Determine the [x, y] coordinate at the center of the cell enclosing the given text.  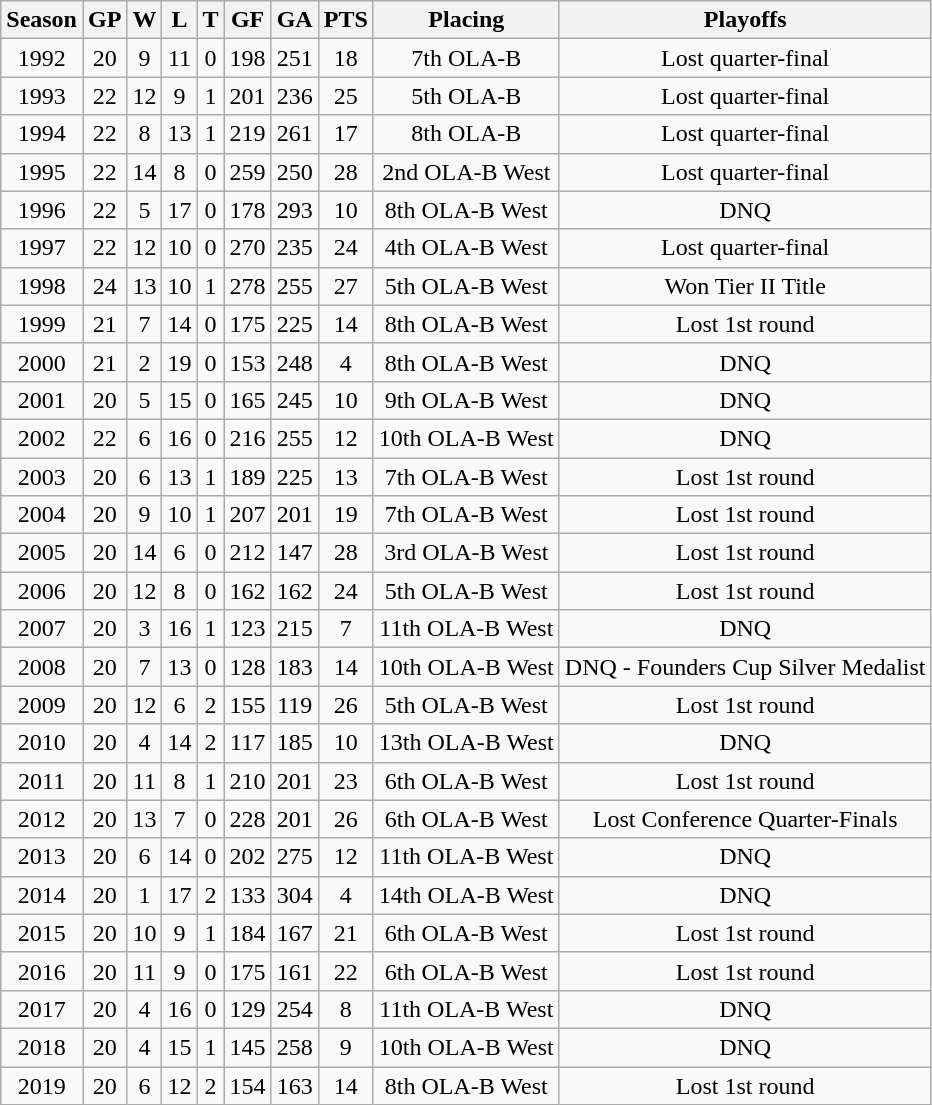
8th OLA-B [466, 134]
2009 [42, 705]
GA [294, 20]
261 [294, 134]
2017 [42, 1009]
T [210, 20]
1997 [42, 248]
155 [248, 705]
14th OLA-B West [466, 895]
W [144, 20]
250 [294, 172]
219 [248, 134]
1996 [42, 210]
198 [248, 58]
2011 [42, 781]
128 [248, 667]
1993 [42, 96]
L [180, 20]
183 [294, 667]
235 [294, 248]
GF [248, 20]
236 [294, 96]
184 [248, 933]
2006 [42, 591]
3rd OLA-B West [466, 553]
275 [294, 857]
293 [294, 210]
161 [294, 971]
147 [294, 553]
145 [248, 1047]
2003 [42, 477]
189 [248, 477]
Won Tier II Title [745, 286]
5th OLA-B [466, 96]
117 [248, 743]
2nd OLA-B West [466, 172]
4th OLA-B West [466, 248]
304 [294, 895]
2014 [42, 895]
2001 [42, 400]
13th OLA-B West [466, 743]
3 [144, 629]
1998 [42, 286]
278 [248, 286]
2007 [42, 629]
258 [294, 1047]
1994 [42, 134]
216 [248, 438]
163 [294, 1085]
27 [346, 286]
2010 [42, 743]
Season [42, 20]
251 [294, 58]
2016 [42, 971]
254 [294, 1009]
245 [294, 400]
270 [248, 248]
210 [248, 781]
185 [294, 743]
2019 [42, 1085]
1999 [42, 324]
207 [248, 515]
2015 [42, 933]
259 [248, 172]
165 [248, 400]
1992 [42, 58]
129 [248, 1009]
2004 [42, 515]
7th OLA-B [466, 58]
GP [104, 20]
Placing [466, 20]
153 [248, 362]
1995 [42, 172]
2013 [42, 857]
154 [248, 1085]
2012 [42, 819]
Playoffs [745, 20]
18 [346, 58]
178 [248, 210]
2005 [42, 553]
119 [294, 705]
Lost Conference Quarter-Finals [745, 819]
212 [248, 553]
2018 [42, 1047]
25 [346, 96]
PTS [346, 20]
215 [294, 629]
123 [248, 629]
DNQ - Founders Cup Silver Medalist [745, 667]
228 [248, 819]
2002 [42, 438]
167 [294, 933]
248 [294, 362]
133 [248, 895]
23 [346, 781]
9th OLA-B West [466, 400]
2000 [42, 362]
2008 [42, 667]
202 [248, 857]
